Return [X, Y] of the center of cell containing provided text 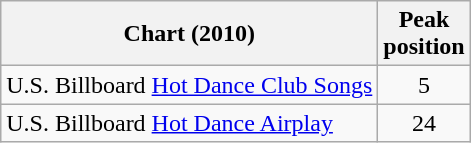
Peakposition [424, 34]
Chart (2010) [190, 34]
U.S. Billboard Hot Dance Club Songs [190, 85]
24 [424, 123]
U.S. Billboard Hot Dance Airplay [190, 123]
5 [424, 85]
